Return the (x, y) coordinate for the center point of the cell that contains the specified text.  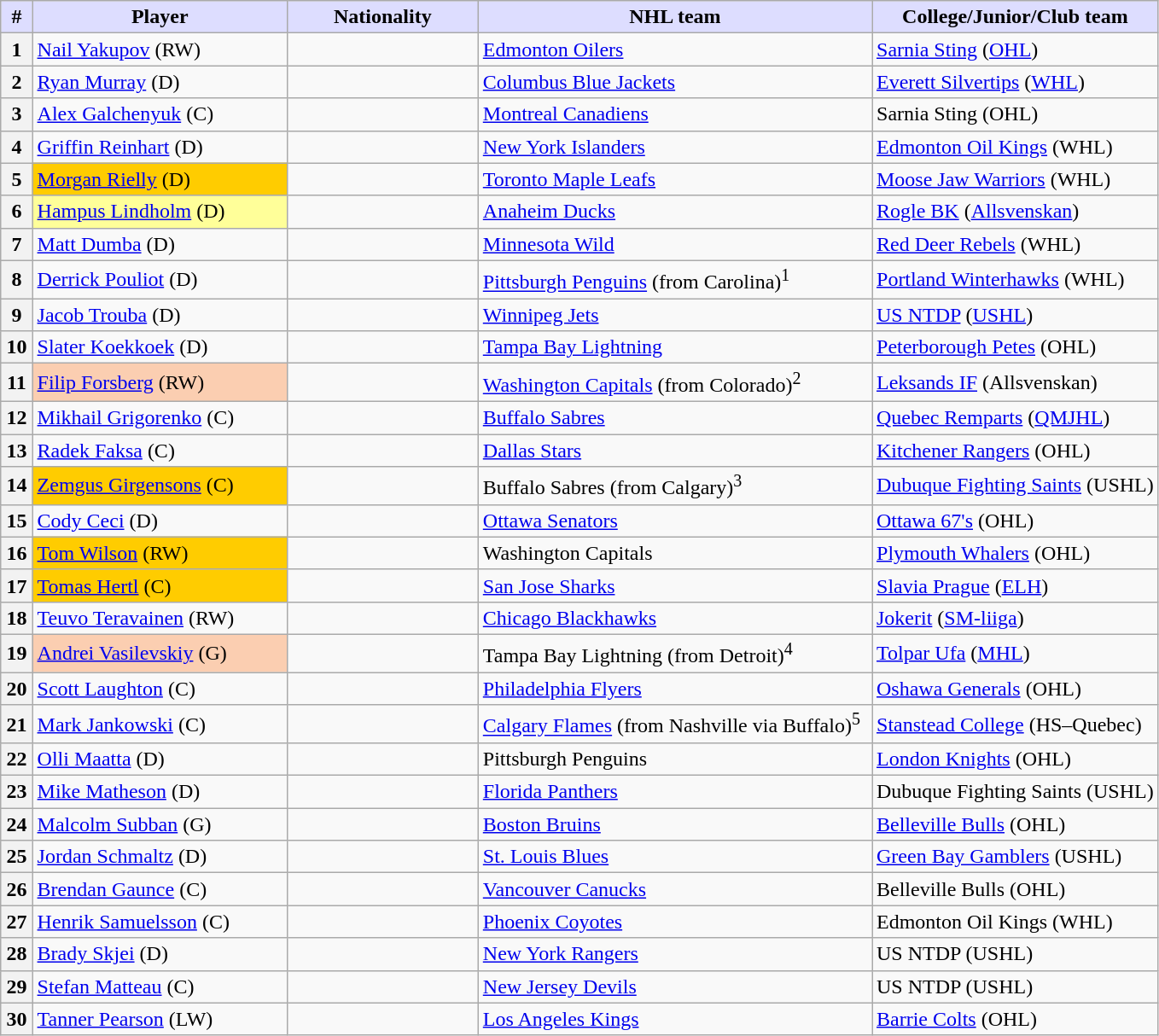
Mark Jankowski (C) (160, 724)
NHL team (674, 17)
Kitchener Rangers (OHL) (1016, 451)
Teuvo Teravainen (RW) (160, 618)
Andrei Vasilevskiy (G) (160, 654)
18 (17, 618)
Washington Capitals (from Colorado)2 (674, 382)
Barrie Colts (OHL) (1016, 1019)
Scott Laughton (C) (160, 689)
Pittsburgh Penguins (674, 760)
19 (17, 654)
28 (17, 954)
Dallas Stars (674, 451)
New Jersey Devils (674, 987)
Anaheim Ducks (674, 212)
Ryan Murray (D) (160, 82)
22 (17, 760)
15 (17, 521)
Cody Ceci (D) (160, 521)
Brendan Gaunce (C) (160, 889)
Tampa Bay Lightning (from Detroit)4 (674, 654)
21 (17, 724)
College/Junior/Club team (1016, 17)
Ottawa 67's (OHL) (1016, 521)
Griffin Reinhart (D) (160, 147)
Moose Jaw Warriors (WHL) (1016, 179)
Montreal Canadiens (674, 114)
Vancouver Canucks (674, 889)
Toronto Maple Leafs (674, 179)
9 (17, 315)
Ottawa Senators (674, 521)
Leksands IF (Allsvenskan) (1016, 382)
New York Rangers (674, 954)
Jacob Trouba (D) (160, 315)
Radek Faksa (C) (160, 451)
Mike Matheson (D) (160, 792)
17 (17, 585)
26 (17, 889)
Nail Yakupov (RW) (160, 49)
Washington Capitals (674, 553)
3 (17, 114)
Los Angeles Kings (674, 1019)
Phoenix Coyotes (674, 922)
New York Islanders (674, 147)
Zemgus Girgensons (C) (160, 486)
Alex Galchenyuk (C) (160, 114)
4 (17, 147)
12 (17, 417)
Philadelphia Flyers (674, 689)
20 (17, 689)
# (17, 17)
Henrik Samuelsson (C) (160, 922)
6 (17, 212)
29 (17, 987)
1 (17, 49)
Minnesota Wild (674, 244)
16 (17, 553)
Slater Koekkoek (D) (160, 347)
Tampa Bay Lightning (674, 347)
Pittsburgh Penguins (from Carolina)1 (674, 280)
Florida Panthers (674, 792)
Quebec Remparts (QMJHL) (1016, 417)
Buffalo Sabres (674, 417)
7 (17, 244)
5 (17, 179)
Peterborough Petes (OHL) (1016, 347)
Winnipeg Jets (674, 315)
Buffalo Sabres (from Calgary)3 (674, 486)
Nationality (382, 17)
27 (17, 922)
Player (160, 17)
London Knights (OHL) (1016, 760)
Everett Silvertips (WHL) (1016, 82)
Tolpar Ufa (MHL) (1016, 654)
Green Bay Gamblers (USHL) (1016, 857)
Morgan Rielly (D) (160, 179)
Jokerit (SM-liiga) (1016, 618)
San Jose Sharks (674, 585)
Stanstead College (HS–Quebec) (1016, 724)
Red Deer Rebels (WHL) (1016, 244)
Malcolm Subban (G) (160, 824)
Chicago Blackhawks (674, 618)
Filip Forsberg (RW) (160, 382)
Stefan Matteau (C) (160, 987)
Boston Bruins (674, 824)
Tomas Hertl (C) (160, 585)
Edmonton Oilers (674, 49)
11 (17, 382)
25 (17, 857)
23 (17, 792)
14 (17, 486)
Hampus Lindholm (D) (160, 212)
30 (17, 1019)
Oshawa Generals (OHL) (1016, 689)
Calgary Flames (from Nashville via Buffalo)5 (674, 724)
10 (17, 347)
Mikhail Grigorenko (C) (160, 417)
Slavia Prague (ELH) (1016, 585)
Brady Skjei (D) (160, 954)
Tanner Pearson (LW) (160, 1019)
Matt Dumba (D) (160, 244)
Tom Wilson (RW) (160, 553)
Rogle BK (Allsvenskan) (1016, 212)
Jordan Schmaltz (D) (160, 857)
Plymouth Whalers (OHL) (1016, 553)
24 (17, 824)
Columbus Blue Jackets (674, 82)
Olli Maatta (D) (160, 760)
8 (17, 280)
Derrick Pouliot (D) (160, 280)
13 (17, 451)
2 (17, 82)
St. Louis Blues (674, 857)
Portland Winterhawks (WHL) (1016, 280)
